For the text-containing cell, return its midpoint in (x, y) coordinate format. 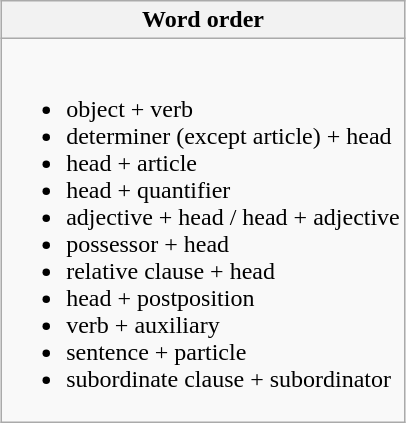
Word order (204, 20)
